Return the [x, y] coordinate for the center point of the cell that contains the specified text.  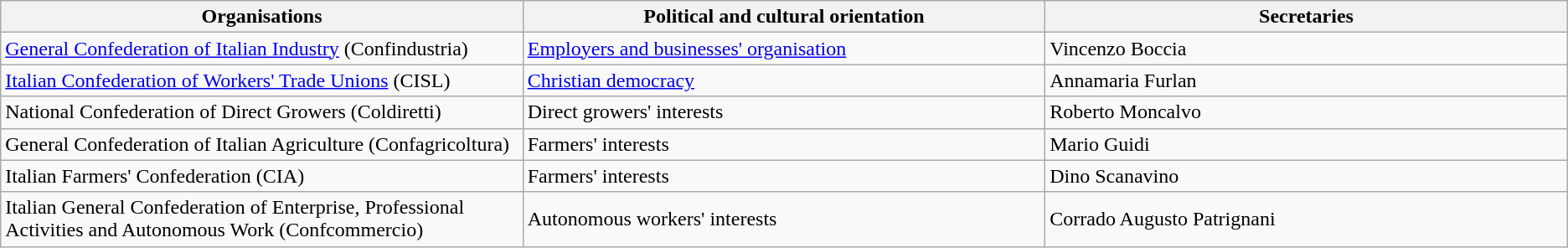
General Confederation of Italian Industry (Confindustria) [261, 49]
National Confederation of Direct Growers (Coldiretti) [261, 112]
Dino Scanavino [1307, 176]
Italian General Confederation of Enterprise, Professional Activities and Autonomous Work (Confcommercio) [261, 220]
Roberto Moncalvo [1307, 112]
Italian Confederation of Workers' Trade Unions (CISL) [261, 80]
Organisations [261, 17]
Direct growers' interests [784, 112]
Vincenzo Boccia [1307, 49]
Autonomous workers' interests [784, 220]
Italian Farmers' Confederation (CIA) [261, 176]
Employers and businesses' organisation [784, 49]
Mario Guidi [1307, 144]
Political and cultural orientation [784, 17]
Corrado Augusto Patrignani [1307, 220]
Annamaria Furlan [1307, 80]
Secretaries [1307, 17]
General Confederation of Italian Agriculture (Confagricoltura) [261, 144]
Christian democracy [784, 80]
